Capture the cell that displays the provided text and extract its (X, Y) central coordinate. 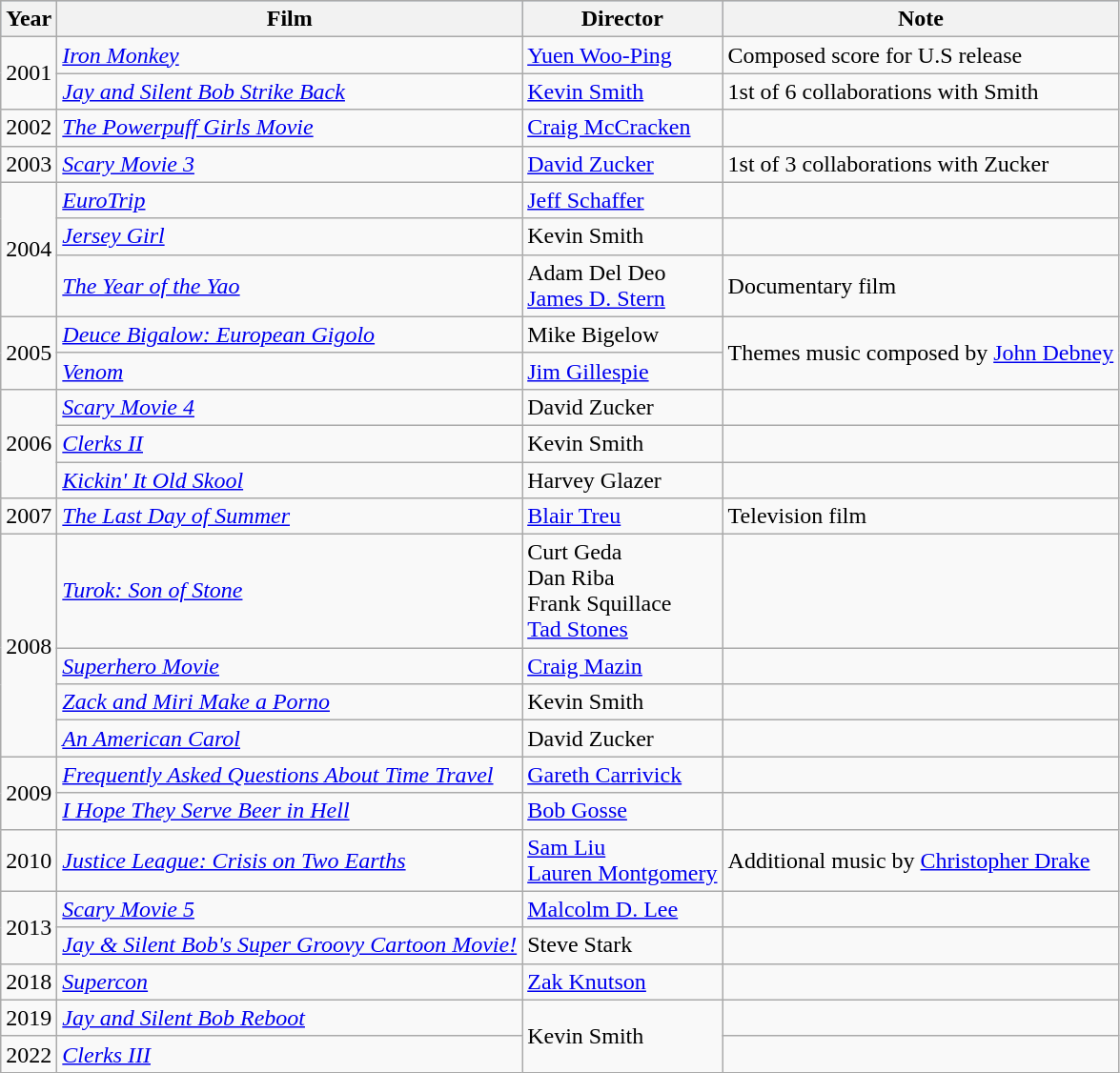
2018 (29, 982)
Scary Movie 3 (290, 164)
Jeff Schaffer (622, 200)
Curt Geda Dan Riba Frank Squillace Tad Stones (622, 591)
2009 (29, 793)
Deuce Bigalow: European Gigolo (290, 334)
EuroTrip (290, 200)
Yuen Woo-Ping (622, 55)
2013 (29, 927)
Clerks III (290, 1054)
Jay and Silent Bob Strike Back (290, 91)
Sam Liu Lauren Montgomery (622, 860)
2005 (29, 353)
Film (290, 19)
Malcolm D. Lee (622, 909)
Steve Stark (622, 945)
Bob Gosse (622, 811)
Composed score for U.S release (921, 55)
Mike Bigelow (622, 334)
2006 (29, 443)
The Last Day of Summer (290, 516)
Venom (290, 371)
Adam Del Deo James D. Stern (622, 286)
2003 (29, 164)
Jersey Girl (290, 236)
Note (921, 19)
Jim Gillespie (622, 371)
Turok: Son of Stone (290, 591)
Jay and Silent Bob Reboot (290, 1018)
Zak Knutson (622, 982)
2022 (29, 1054)
Zack and Miri Make a Porno (290, 702)
2002 (29, 128)
Justice League: Crisis on Two Earths (290, 860)
Craig Mazin (622, 666)
The Powerpuff Girls Movie (290, 128)
Director (622, 19)
Frequently Asked Questions About Time Travel (290, 775)
Superhero Movie (290, 666)
Additional music by Christopher Drake (921, 860)
2008 (29, 646)
Year (29, 19)
Supercon (290, 982)
Clerks II (290, 443)
Scary Movie 4 (290, 407)
Themes music composed by John Debney (921, 353)
Jay & Silent Bob's Super Groovy Cartoon Movie! (290, 945)
Blair Treu (622, 516)
2019 (29, 1018)
Scary Movie 5 (290, 909)
An American Carol (290, 739)
Television film (921, 516)
1st of 3 collaborations with Zucker (921, 164)
2004 (29, 250)
2001 (29, 73)
The Year of the Yao (290, 286)
Documentary film (921, 286)
Harvey Glazer (622, 479)
I Hope They Serve Beer in Hell (290, 811)
Kickin' It Old Skool (290, 479)
1st of 6 collaborations with Smith (921, 91)
2007 (29, 516)
Gareth Carrivick (622, 775)
Iron Monkey (290, 55)
Craig McCracken (622, 128)
2010 (29, 860)
